Return (x, y) of the center of cell containing provided text 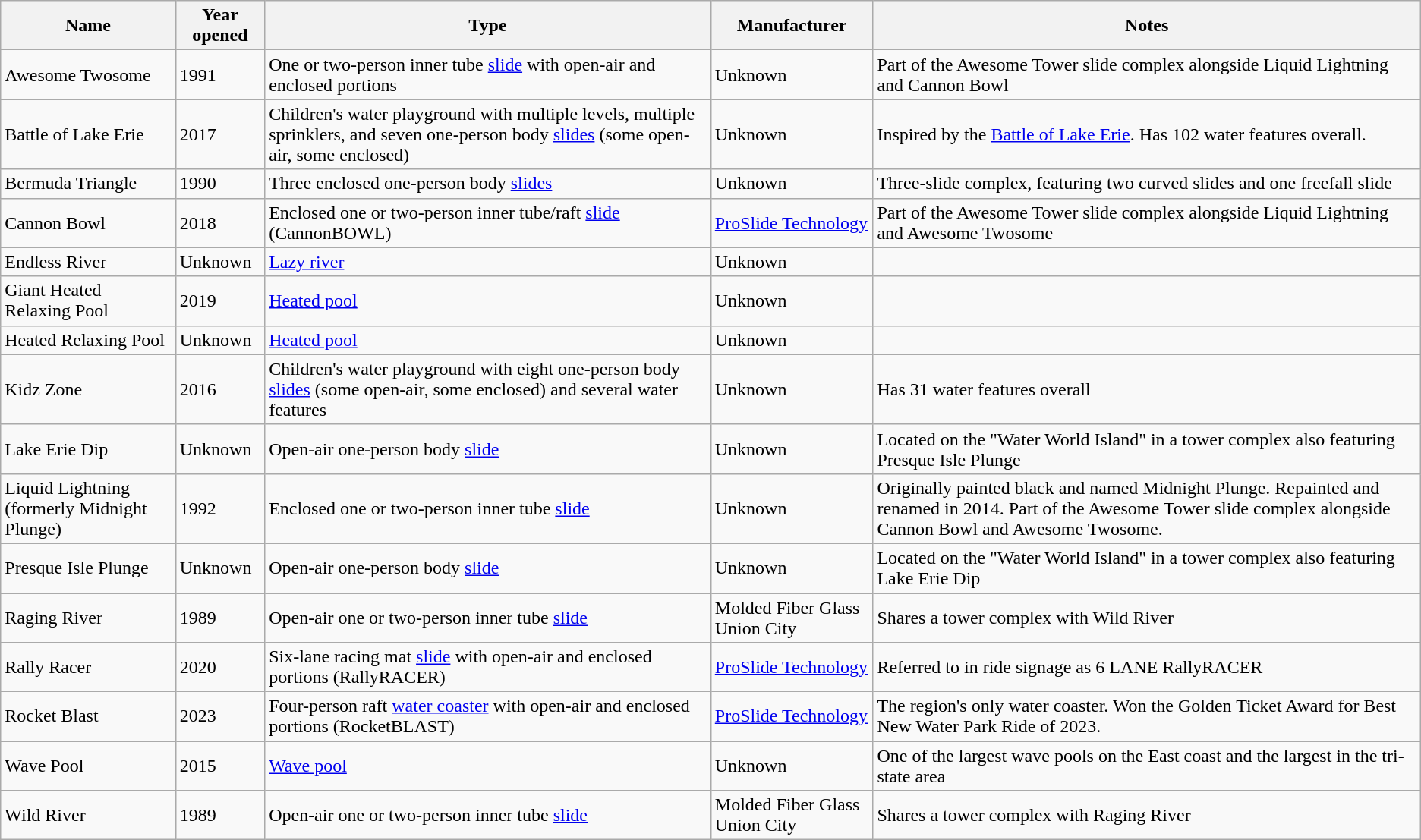
Giant Heated Relaxing Pool (88, 300)
Inspired by the Battle of Lake Erie. Has 102 water features overall. (1146, 134)
Wild River (88, 815)
Name (88, 26)
2023 (220, 716)
Located on the "Water World Island" in a tower complex also featuring Presque Isle Plunge (1146, 449)
Part of the Awesome Tower slide complex alongside Liquid Lightning and Awesome Twosome (1146, 223)
Located on the "Water World Island" in a tower complex also featuring Lake Erie Dip (1146, 568)
1992 (220, 508)
2016 (220, 389)
One or two-person inner tube slide with open-air and enclosed portions (488, 74)
Three enclosed one-person body slides (488, 184)
Liquid Lightning (formerly Midnight Plunge) (88, 508)
Kidz Zone (88, 389)
Has 31 water features overall (1146, 389)
Three-slide complex, featuring two curved slides and one freefall slide (1146, 184)
Battle of Lake Erie (88, 134)
Referred to in ride signage as 6 LANE RallyRACER (1146, 668)
1990 (220, 184)
Wave Pool (88, 766)
Enclosed one or two-person inner tube slide (488, 508)
2017 (220, 134)
2018 (220, 223)
Notes (1146, 26)
Shares a tower complex with Raging River (1146, 815)
Wave pool (488, 766)
Awesome Twosome (88, 74)
2020 (220, 668)
1991 (220, 74)
Year opened (220, 26)
Lake Erie Dip (88, 449)
Type (488, 26)
Lazy river (488, 262)
Raging River (88, 618)
Enclosed one or two-person inner tube/raft slide (CannonBOWL) (488, 223)
Cannon Bowl (88, 223)
Rocket Blast (88, 716)
Four-person raft water coaster with open-air and enclosed portions (RocketBLAST) (488, 716)
One of the largest wave pools on the East coast and the largest in the tri-state area (1146, 766)
Rally Racer (88, 668)
2015 (220, 766)
Presque Isle Plunge (88, 568)
The region's only water coaster. Won the Golden Ticket Award for Best New Water Park Ride of 2023. (1146, 716)
Part of the Awesome Tower slide complex alongside Liquid Lightning and Cannon Bowl (1146, 74)
Children's water playground with eight one-person body slides (some open-air, some enclosed) and several water features (488, 389)
Endless River (88, 262)
2019 (220, 300)
Children's water playground with multiple levels, multiple sprinklers, and seven one-person body slides (some open-air, some enclosed) (488, 134)
Six-lane racing mat slide with open-air and enclosed portions (RallyRACER) (488, 668)
Manufacturer (792, 26)
Shares a tower complex with Wild River (1146, 618)
Bermuda Triangle (88, 184)
Heated Relaxing Pool (88, 340)
